Search for the cell housing the specified text and yield its [x, y] center coordinate. 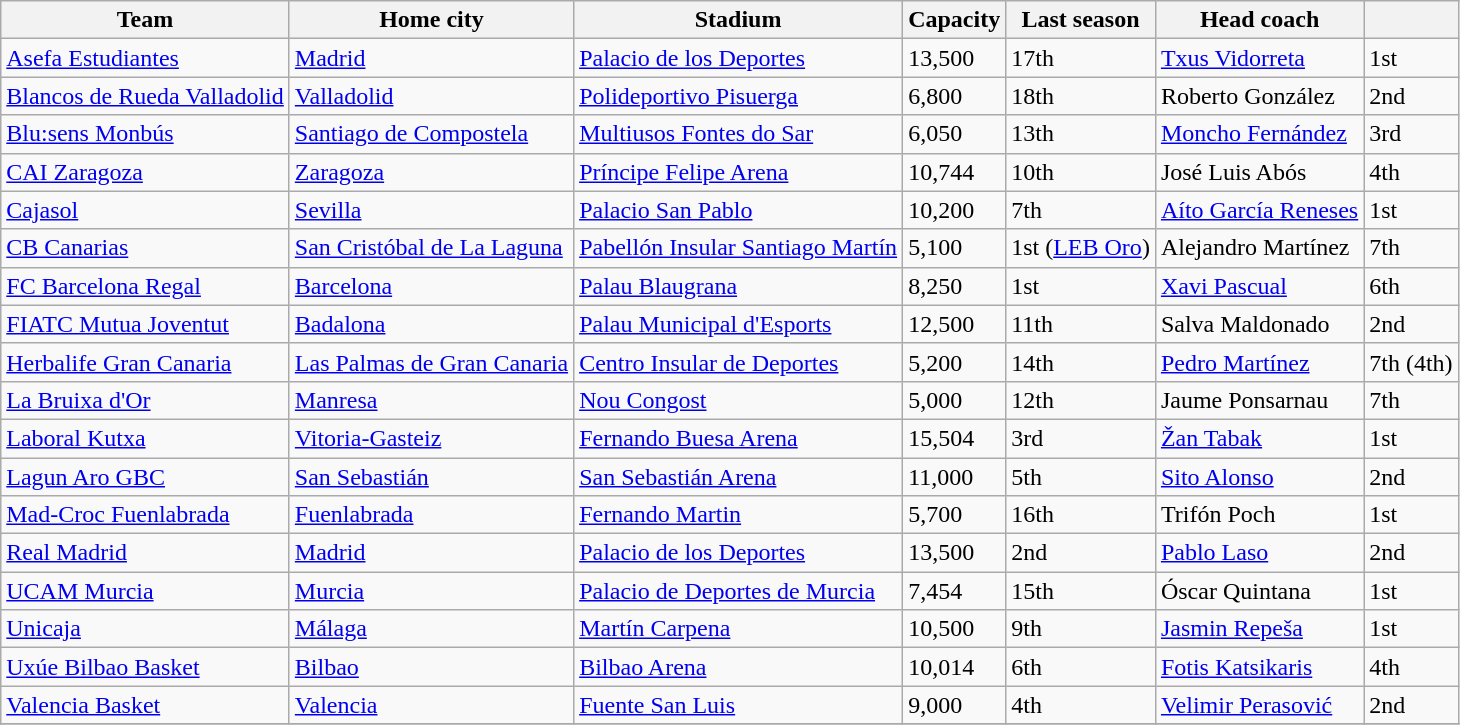
Palau Municipal d'Esports [738, 324]
Murcia [431, 591]
Lagun Aro GBC [146, 477]
Head coach [1259, 20]
7th (4th) [1411, 362]
Last season [1081, 20]
Martín Carpena [738, 629]
La Bruixa d'Or [146, 400]
17th [1081, 58]
Velimir Perasović [1259, 705]
Alejandro Martínez [1259, 248]
18th [1081, 96]
Barcelona [431, 286]
5,700 [954, 515]
Stadium [738, 20]
12th [1081, 400]
Roberto González [1259, 96]
10th [1081, 172]
Txus Vidorreta [1259, 58]
Capacity [954, 20]
Trifón Poch [1259, 515]
Polideportivo Pisuerga [738, 96]
5th [1081, 477]
Salva Maldonado [1259, 324]
5,200 [954, 362]
San Sebastián [431, 477]
Real Madrid [146, 553]
FIATC Mutua Joventut [146, 324]
Óscar Quintana [1259, 591]
Team [146, 20]
Príncipe Felipe Arena [738, 172]
Fuenlabrada [431, 515]
Jaume Ponsarnau [1259, 400]
6,800 [954, 96]
15th [1081, 591]
Sevilla [431, 210]
5,100 [954, 248]
1st (LEB Oro) [1081, 248]
Moncho Fernández [1259, 134]
Herbalife Gran Canaria [146, 362]
8,250 [954, 286]
11,000 [954, 477]
Sito Alonso [1259, 477]
UCAM Murcia [146, 591]
Aíto García Reneses [1259, 210]
9th [1081, 629]
Palacio San Pablo [738, 210]
Valencia [431, 705]
Valencia Basket [146, 705]
14th [1081, 362]
Žan Tabak [1259, 438]
CB Canarias [146, 248]
Fuente San Luis [738, 705]
Las Palmas de Gran Canaria [431, 362]
16th [1081, 515]
San Cristóbal de La Laguna [431, 248]
12,500 [954, 324]
Mad-Croc Fuenlabrada [146, 515]
7,454 [954, 591]
Palacio de Deportes de Murcia [738, 591]
10,014 [954, 667]
6,050 [954, 134]
Unicaja [146, 629]
Laboral Kutxa [146, 438]
Pabellón Insular Santiago Martín [738, 248]
Fernando Buesa Arena [738, 438]
José Luis Abós [1259, 172]
FC Barcelona Regal [146, 286]
Centro Insular de Deportes [738, 362]
Multiusos Fontes do Sar [738, 134]
CAI Zaragoza [146, 172]
Blancos de Rueda Valladolid [146, 96]
Vitoria-Gasteiz [431, 438]
Badalona [431, 324]
10,744 [954, 172]
Bilbao [431, 667]
10,200 [954, 210]
Pablo Laso [1259, 553]
Blu:sens Monbús [146, 134]
San Sebastián Arena [738, 477]
Xavi Pascual [1259, 286]
Home city [431, 20]
Manresa [431, 400]
Fernando Martin [738, 515]
10,500 [954, 629]
Bilbao Arena [738, 667]
Palau Blaugrana [738, 286]
Nou Congost [738, 400]
Jasmin Repeša [1259, 629]
Málaga [431, 629]
Fotis Katsikaris [1259, 667]
Cajasol [146, 210]
Zaragoza [431, 172]
Uxúe Bilbao Basket [146, 667]
13th [1081, 134]
Asefa Estudiantes [146, 58]
9,000 [954, 705]
Santiago de Compostela [431, 134]
Valladolid [431, 96]
15,504 [954, 438]
5,000 [954, 400]
Pedro Martínez [1259, 362]
11th [1081, 324]
